From the cell containing the given text, extract its center point as (x, y) coordinate. 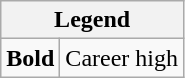
Career high (122, 58)
Bold (30, 58)
Legend (92, 20)
